Output the (x, y) coordinate of the center of the cell containing the given text.  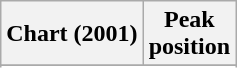
Peakposition (189, 34)
Chart (2001) (72, 34)
